Identify which cell holds the provided text, then report its (X, Y) central coordinate. 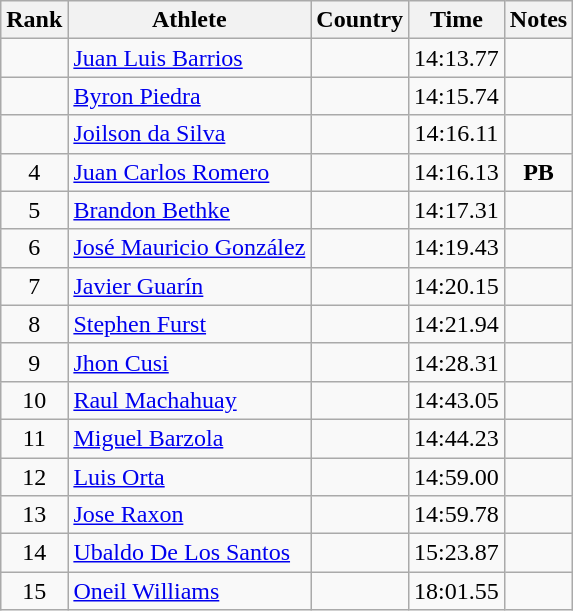
Time (457, 20)
Javier Guarín (190, 286)
Notes (538, 20)
14:20.15 (457, 286)
15 (34, 591)
12 (34, 477)
5 (34, 210)
14:16.11 (457, 134)
Byron Piedra (190, 96)
13 (34, 515)
14:19.43 (457, 248)
Raul Machahuay (190, 400)
8 (34, 324)
4 (34, 172)
Jhon Cusi (190, 362)
Oneil Williams (190, 591)
11 (34, 438)
10 (34, 400)
18:01.55 (457, 591)
9 (34, 362)
14:43.05 (457, 400)
Jose Raxon (190, 515)
Juan Carlos Romero (190, 172)
14:59.00 (457, 477)
Ubaldo De Los Santos (190, 553)
Country (360, 20)
Brandon Bethke (190, 210)
Stephen Furst (190, 324)
14:44.23 (457, 438)
14:28.31 (457, 362)
Athlete (190, 20)
José Mauricio González (190, 248)
Rank (34, 20)
14:59.78 (457, 515)
Juan Luis Barrios (190, 58)
14:16.13 (457, 172)
6 (34, 248)
15:23.87 (457, 553)
14:21.94 (457, 324)
14 (34, 553)
14:17.31 (457, 210)
14:13.77 (457, 58)
14:15.74 (457, 96)
PB (538, 172)
Joilson da Silva (190, 134)
7 (34, 286)
Luis Orta (190, 477)
Miguel Barzola (190, 438)
